Detect which cell encompasses the target text, then output its [x, y] center coordinate. 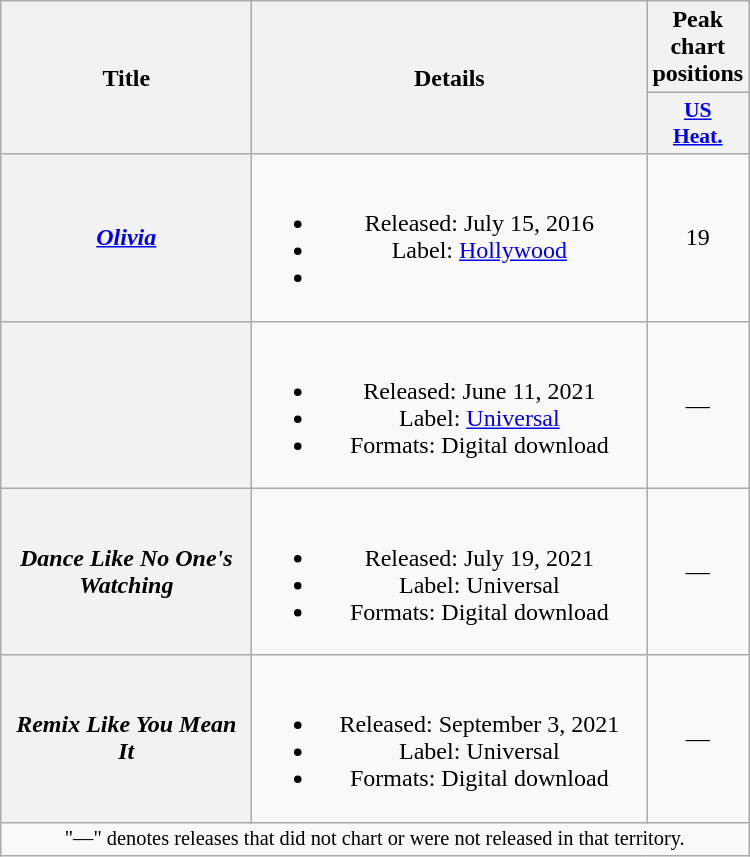
"—" denotes releases that did not chart or were not released in that territory. [375, 839]
Released: July 15, 2016Label: Hollywood [450, 238]
Remix Like You Mean It [126, 738]
Olivia [126, 238]
Peak chart positions [698, 47]
Released: July 19, 2021Label: UniversalFormats: Digital download [450, 572]
Details [450, 78]
USHeat. [698, 124]
Released: June 11, 2021Label: UniversalFormats: Digital download [450, 404]
Title [126, 78]
Dance Like No One's Watching [126, 572]
19 [698, 238]
Released: September 3, 2021Label: UniversalFormats: Digital download [450, 738]
